Locate the cell with the specified text and output its (x, y) center coordinate. 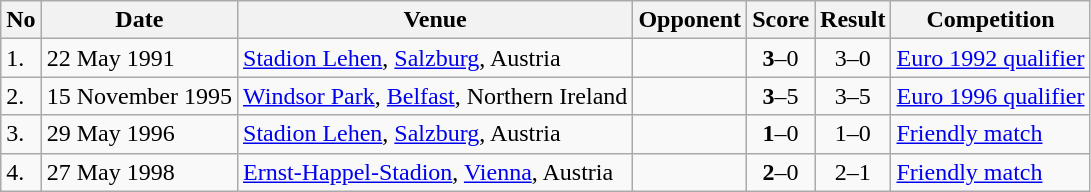
No (21, 20)
3. (21, 134)
4. (21, 172)
Windsor Park, Belfast, Northern Ireland (436, 96)
2. (21, 96)
27 May 1998 (139, 172)
Result (853, 20)
2–0 (781, 172)
2–1 (853, 172)
15 November 1995 (139, 96)
29 May 1996 (139, 134)
Ernst-Happel-Stadion, Vienna, Austria (436, 172)
22 May 1991 (139, 58)
Euro 1996 qualifier (990, 96)
Score (781, 20)
Date (139, 20)
Competition (990, 20)
1. (21, 58)
Venue (436, 20)
Euro 1992 qualifier (990, 58)
Opponent (690, 20)
